Extract the [X, Y] coordinate from the center of the cell holding the provided text.  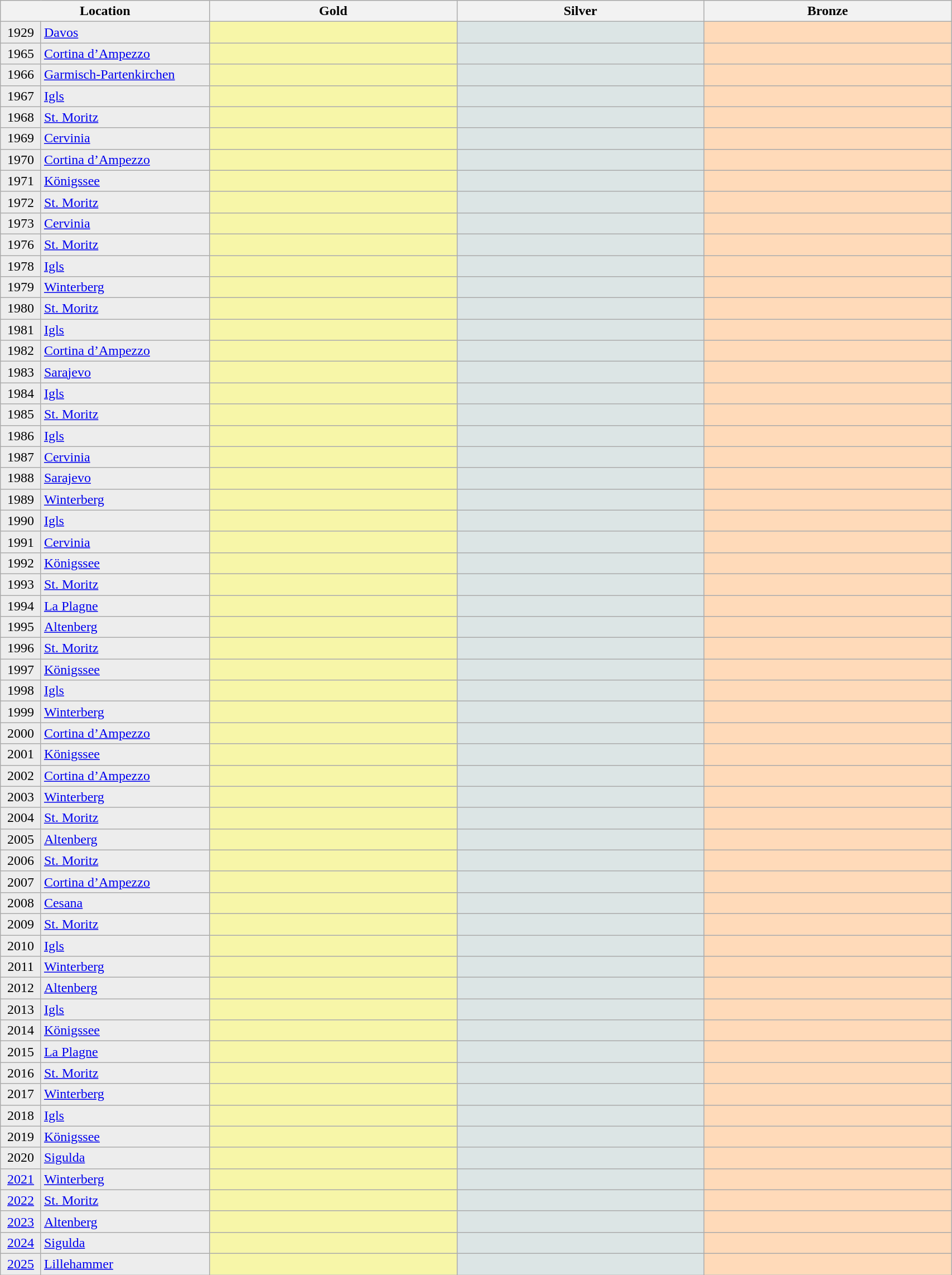
1929 [21, 32]
2010 [21, 946]
1980 [21, 309]
1965 [21, 54]
1981 [21, 330]
2004 [21, 818]
1968 [21, 117]
2006 [21, 860]
1987 [21, 457]
2016 [21, 1073]
Location [105, 11]
1995 [21, 627]
1999 [21, 712]
1969 [21, 138]
Bronze [828, 11]
1967 [21, 96]
1986 [21, 436]
2024 [21, 1243]
1988 [21, 478]
Lillehammer [125, 1264]
1990 [21, 521]
1984 [21, 393]
2018 [21, 1115]
2009 [21, 924]
Garmisch-Partenkirchen [125, 75]
2002 [21, 776]
1989 [21, 499]
1972 [21, 202]
Cesana [125, 903]
1973 [21, 223]
1979 [21, 287]
2011 [21, 967]
1996 [21, 648]
1966 [21, 75]
1976 [21, 244]
Gold [334, 11]
1982 [21, 351]
1978 [21, 266]
1993 [21, 584]
2021 [21, 1179]
1970 [21, 160]
2020 [21, 1158]
1971 [21, 181]
2019 [21, 1137]
2000 [21, 733]
2017 [21, 1094]
2022 [21, 1200]
2014 [21, 1031]
2001 [21, 754]
Silver [580, 11]
1983 [21, 372]
2025 [21, 1264]
1998 [21, 691]
2012 [21, 988]
2005 [21, 839]
2015 [21, 1052]
2013 [21, 1009]
2003 [21, 797]
1997 [21, 670]
Davos [125, 32]
1994 [21, 605]
2023 [21, 1221]
2008 [21, 903]
1991 [21, 542]
1985 [21, 415]
1992 [21, 563]
2007 [21, 882]
